Return the [x, y] coordinate for the center point of the cell that contains the specified text.  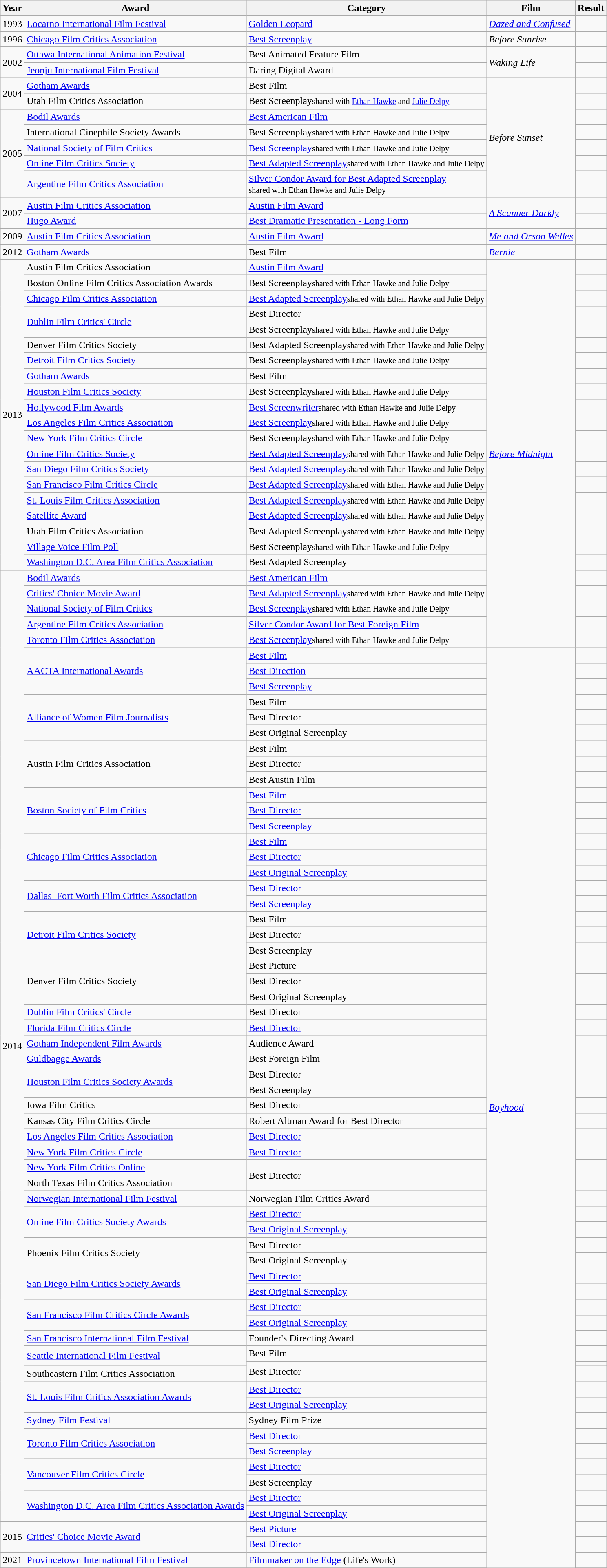
Satellite Award [135, 516]
Result [591, 8]
2002 [12, 62]
Best Foreign Film [366, 1059]
Silver Condor Award for Best Adapted Screenplay shared with Ethan Hawke and Julie Delpy [366, 184]
2005 [12, 153]
1996 [12, 39]
A Scanner Darkly [531, 213]
1993 [12, 24]
Houston Film Critics Society Awards [135, 1082]
Golden Leopard [366, 24]
Before Midnight [531, 454]
New York Film Critics Online [135, 1167]
2009 [12, 236]
Best Screenwritershared with Ethan Hawke and Julie Delpy [366, 407]
San Francisco International Film Festival [135, 1338]
Boston Society of Film Critics [135, 811]
Sydney Film Prize [366, 1420]
Houston Film Critics Society [135, 391]
Dallas–Fort Worth Film Critics Association [135, 896]
Best Austin Film [366, 780]
Founder's Directing Award [366, 1338]
International Cinephile Society Awards [135, 132]
2014 [12, 1045]
2013 [12, 415]
Ottawa International Animation Festival [135, 55]
Best Adapted Screenplay [366, 562]
Online Film Critics Society Awards [135, 1222]
Washington D.C. Area Film Critics Association Awards [135, 1506]
Gotham Independent Film Awards [135, 1043]
Hugo Award [135, 221]
Year [12, 8]
Norwegian Film Critics Award [366, 1198]
Locarno International Film Festival [135, 24]
Jeonju International Film Festival [135, 70]
Alliance of Women Film Journalists [135, 717]
Village Voice Film Poll [135, 547]
North Texas Film Critics Association [135, 1183]
Best Dramatic Presentation - Long Form [366, 221]
2015 [12, 1537]
Silver Condor Award for Best Foreign Film [366, 624]
Me and Orson Welles [531, 236]
Dazed and Confused [531, 24]
Film [531, 8]
Best Direction [366, 671]
2004 [12, 93]
St. Louis Film Critics Association Awards [135, 1397]
Provincetown International Film Festival [135, 1560]
Award [135, 8]
Category [366, 8]
Southeastern Film Critics Association [135, 1374]
2021 [12, 1560]
Vancouver Film Critics Circle [135, 1475]
Hollywood Film Awards [135, 407]
Sydney Film Festival [135, 1420]
Best Animated Feature Film [366, 55]
Daring Digital Award [366, 70]
Washington D.C. Area Film Critics Association [135, 562]
AACTA International Awards [135, 671]
Boyhood [531, 1107]
San Francisco Film Critics Circle Awards [135, 1315]
Florida Film Critics Circle [135, 1028]
San Francisco Film Critics Circle [135, 485]
Filmmaker on the Edge (Life's Work) [366, 1560]
San Diego Film Critics Society [135, 469]
Kansas City Film Critics Circle [135, 1121]
St. Louis Film Critics Association [135, 500]
2007 [12, 213]
Before Sunrise [531, 39]
Robert Altman Award for Best Director [366, 1121]
Iowa Film Critics [135, 1105]
Bernie [531, 252]
Waking Life [531, 62]
Phoenix Film Critics Society [135, 1253]
Before Sunset [531, 138]
Boston Online Film Critics Association Awards [135, 283]
Norwegian International Film Festival [135, 1198]
2012 [12, 252]
San Diego Film Critics Society Awards [135, 1284]
Guldbagge Awards [135, 1059]
Seattle International Film Festival [135, 1356]
Audience Award [366, 1043]
